Output the [X, Y] coordinate of the center of the cell containing the given text.  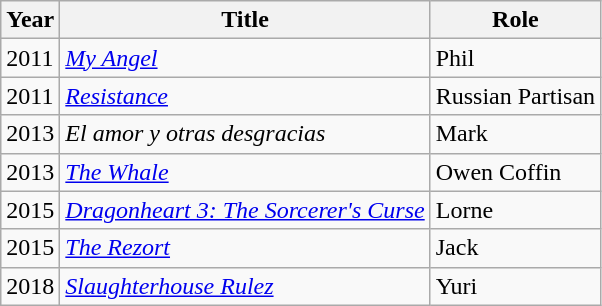
Resistance [245, 96]
Dragonheart 3: The Sorcerer's Curse [245, 210]
Title [245, 20]
The Whale [245, 172]
Slaughterhouse Rulez [245, 286]
My Angel [245, 58]
Mark [515, 134]
Phil [515, 58]
El amor y otras desgracias [245, 134]
Year [30, 20]
Yuri [515, 286]
The Rezort [245, 248]
Jack [515, 248]
Owen Coffin [515, 172]
Lorne [515, 210]
Russian Partisan [515, 96]
2018 [30, 286]
Role [515, 20]
